Search for the cell housing the specified text and yield its [X, Y] center coordinate. 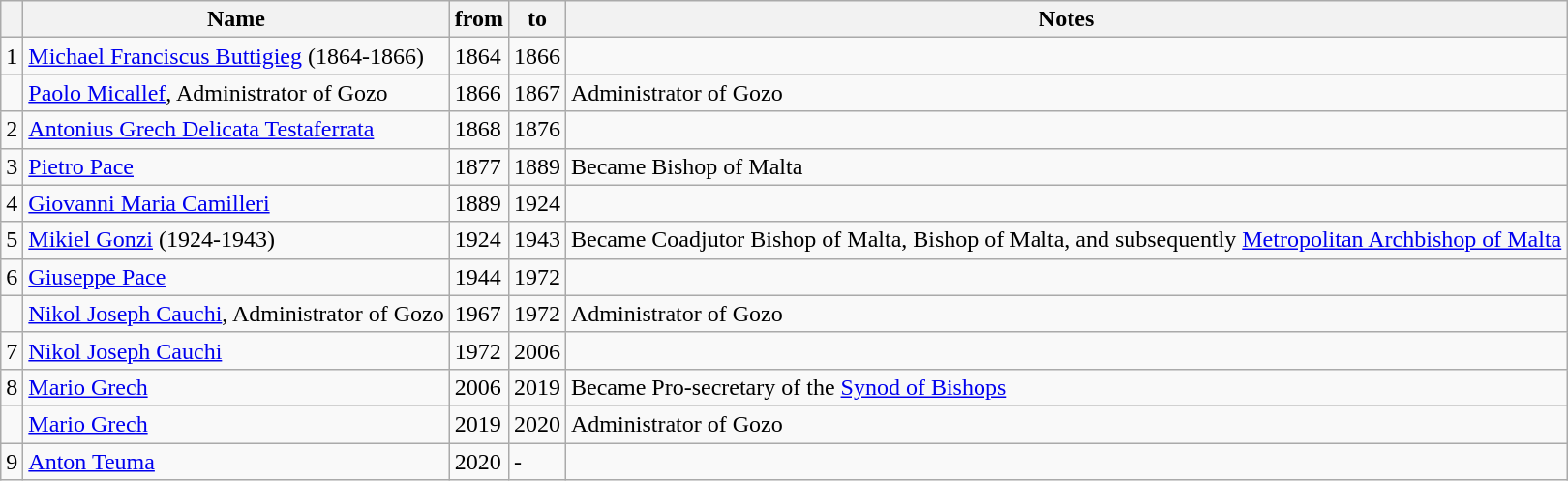
8 [12, 387]
Mikiel Gonzi (1924-1943) [236, 240]
4 [12, 203]
Nikol Joseph Cauchi, Administrator of Gozo [236, 314]
from [478, 19]
2 [12, 130]
7 [12, 350]
Giuseppe Pace [236, 277]
1876 [536, 130]
1864 [478, 56]
Anton Teuma [236, 462]
1967 [478, 314]
5 [12, 240]
Pietro Pace [236, 166]
Name [236, 19]
1944 [478, 277]
Antonius Grech Delicata Testaferrata [236, 130]
3 [12, 166]
Became Pro-secretary of the Synod of Bishops [1067, 387]
Nikol Joseph Cauchi [236, 350]
Giovanni Maria Camilleri [236, 203]
6 [12, 277]
9 [12, 462]
Became Bishop of Malta [1067, 166]
Notes [1067, 19]
1877 [478, 166]
1868 [478, 130]
Michael Franciscus Buttigieg (1864-1866) [236, 56]
Became Coadjutor Bishop of Malta, Bishop of Malta, and subsequently Metropolitan Archbishop of Malta [1067, 240]
Paolo Micallef, Administrator of Gozo [236, 93]
to [536, 19]
1 [12, 56]
- [536, 462]
1867 [536, 93]
1943 [536, 240]
